Scan for the cell matching the given text and deliver its [X, Y] coordinate at center. 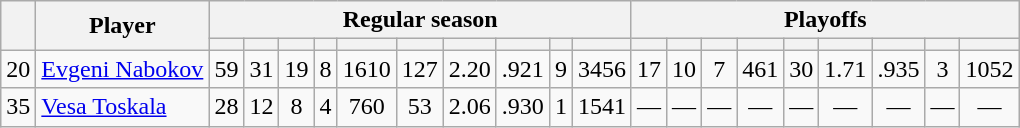
1610 [366, 69]
.921 [522, 69]
.935 [898, 69]
7 [720, 69]
127 [420, 69]
Player [122, 26]
10 [684, 69]
19 [296, 69]
59 [226, 69]
4 [326, 107]
461 [760, 69]
Vesa Toskala [122, 107]
1541 [602, 107]
1052 [990, 69]
760 [366, 107]
Regular season [420, 20]
3456 [602, 69]
30 [802, 69]
17 [648, 69]
35 [18, 107]
.930 [522, 107]
1.71 [846, 69]
28 [226, 107]
Evgeni Nabokov [122, 69]
1 [560, 107]
12 [262, 107]
Playoffs [825, 20]
3 [942, 69]
9 [560, 69]
2.06 [470, 107]
31 [262, 69]
53 [420, 107]
2.20 [470, 69]
20 [18, 69]
